Detect which cell encompasses the target text, then output its (X, Y) center coordinate. 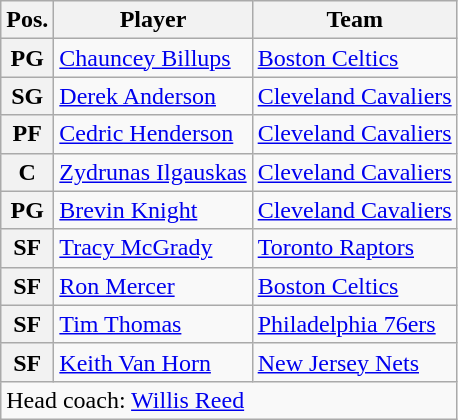
Keith Van Horn (153, 362)
Chauncey Billups (153, 58)
Philadelphia 76ers (354, 324)
SG (28, 96)
Tim Thomas (153, 324)
Head coach: Willis Reed (229, 400)
PF (28, 134)
Player (153, 20)
C (28, 172)
Tracy McGrady (153, 248)
Zydrunas Ilgauskas (153, 172)
Team (354, 20)
Brevin Knight (153, 210)
Ron Mercer (153, 286)
Derek Anderson (153, 96)
Toronto Raptors (354, 248)
Cedric Henderson (153, 134)
New Jersey Nets (354, 362)
Pos. (28, 20)
